Detect which cell encompasses the target text, then output its [X, Y] center coordinate. 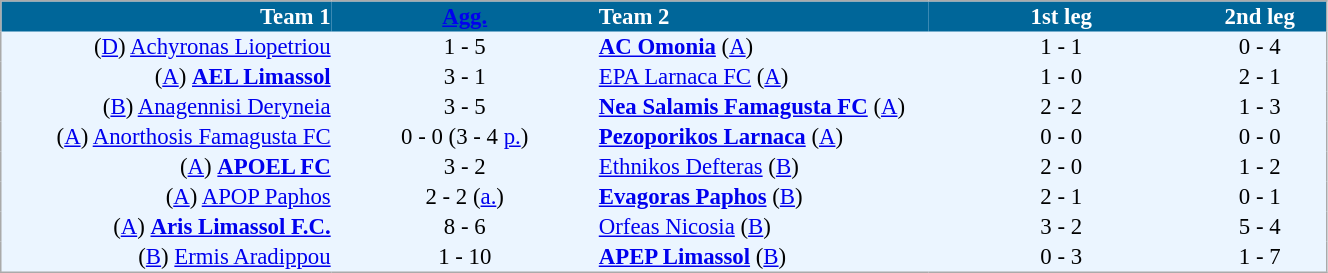
1 - 10 [464, 257]
1 - 7 [1260, 257]
3 - 1 [464, 77]
1 - 3 [1260, 107]
2 - 0 [1062, 167]
(D) Achyronas Liopetriou [166, 47]
APEP Limassol (B) [762, 257]
1st leg [1062, 16]
(A) APOEL FC [166, 167]
1 - 1 [1062, 47]
0 - 1 [1260, 197]
(A) AEL Limassol [166, 77]
1 - 5 [464, 47]
Ethnikos Defteras (B) [762, 167]
3 - 5 [464, 107]
Agg. [464, 16]
AC Omonia (A) [762, 47]
2 - 2 (a.) [464, 197]
Nea Salamis Famagusta FC (A) [762, 107]
0 - 3 [1062, 257]
1 - 2 [1260, 167]
Orfeas Nicosia (B) [762, 227]
8 - 6 [464, 227]
(A) Anorthosis Famagusta FC [166, 137]
1 - 0 [1062, 77]
EPA Larnaca FC (A) [762, 77]
5 - 4 [1260, 227]
Team 1 [166, 16]
2 - 2 [1062, 107]
Team 2 [762, 16]
(A) Aris Limassol F.C. [166, 227]
0 - 0 (3 - 4 p.) [464, 137]
(B) Anagennisi Deryneia [166, 107]
Evagoras Paphos (B) [762, 197]
Pezoporikos Larnaca (A) [762, 137]
0 - 4 [1260, 47]
2nd leg [1260, 16]
(A) APOP Paphos [166, 197]
(B) Ermis Aradippou [166, 257]
